Return [X, Y] of the center of cell containing provided text 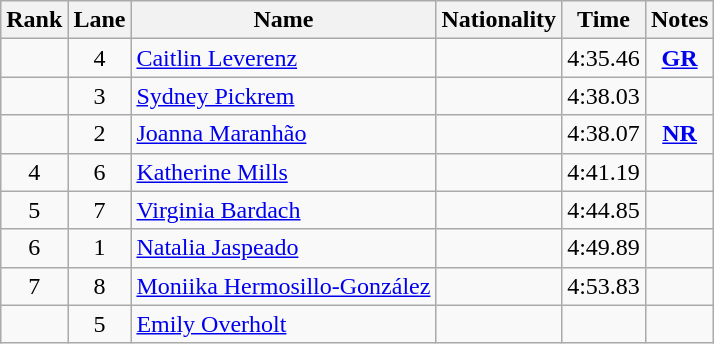
Emily Overholt [284, 324]
Name [284, 20]
3 [100, 96]
Sydney Pickrem [284, 96]
Lane [100, 20]
Joanna Maranhão [284, 134]
Caitlin Leverenz [284, 58]
4:41.19 [604, 172]
GR [679, 58]
Moniika Hermosillo-González [284, 286]
4:44.85 [604, 210]
Rank [34, 20]
2 [100, 134]
Time [604, 20]
NR [679, 134]
4:53.83 [604, 286]
Katherine Mills [284, 172]
Notes [679, 20]
4:35.46 [604, 58]
4:49.89 [604, 248]
4:38.03 [604, 96]
Natalia Jaspeado [284, 248]
Nationality [499, 20]
1 [100, 248]
4:38.07 [604, 134]
8 [100, 286]
Virginia Bardach [284, 210]
